Output the [x, y] coordinate of the center of the cell containing the given text.  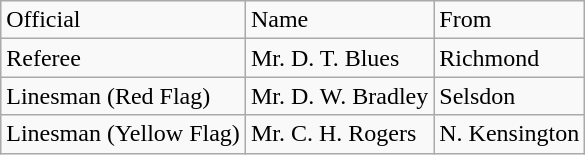
Linesman (Red Flag) [124, 96]
Official [124, 20]
Richmond [510, 58]
From [510, 20]
Mr. C. H. Rogers [339, 134]
N. Kensington [510, 134]
Selsdon [510, 96]
Referee [124, 58]
Mr. D. W. Bradley [339, 96]
Name [339, 20]
Linesman (Yellow Flag) [124, 134]
Mr. D. T. Blues [339, 58]
